Return the (x, y) coordinate for the center point of the cell that contains the specified text.  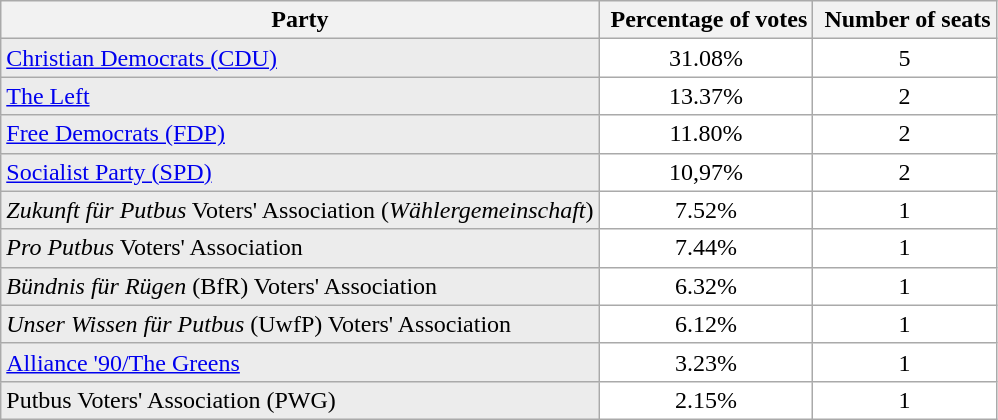
Zukunft für Putbus Voters' Association (Wählergemeinschaft) (300, 210)
31.08% (706, 58)
11.80% (706, 134)
Christian Democrats (CDU) (300, 58)
Alliance '90/The Greens (300, 362)
6.32% (706, 286)
Putbus Voters' Association (PWG) (300, 400)
7.44% (706, 248)
Party (300, 20)
3.23% (706, 362)
5 (904, 58)
Free Democrats (FDP) (300, 134)
Unser Wissen für Putbus (UwfP) Voters' Association (300, 324)
2.15% (706, 400)
Socialist Party (SPD) (300, 172)
Bündnis für Rügen (BfR) Voters' Association (300, 286)
Pro Putbus Voters' Association (300, 248)
Percentage of votes (706, 20)
10,97% (706, 172)
13.37% (706, 96)
Number of seats (904, 20)
6.12% (706, 324)
The Left (300, 96)
7.52% (706, 210)
